Provide the [X, Y] coordinate of the cell's center where the given text is located.  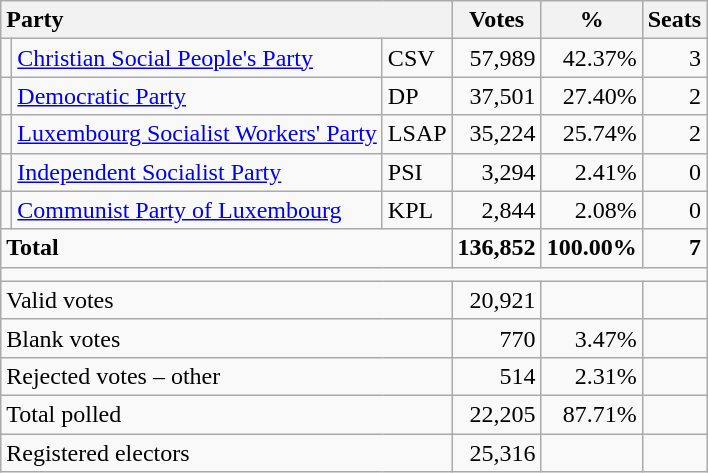
Seats [674, 20]
Communist Party of Luxembourg [198, 210]
Democratic Party [198, 96]
2,844 [496, 210]
CSV [417, 58]
% [592, 20]
Christian Social People's Party [198, 58]
7 [674, 248]
87.71% [592, 414]
42.37% [592, 58]
Votes [496, 20]
3.47% [592, 338]
25.74% [592, 134]
2.08% [592, 210]
22,205 [496, 414]
Luxembourg Socialist Workers' Party [198, 134]
2.31% [592, 376]
3 [674, 58]
Blank votes [226, 338]
2.41% [592, 172]
514 [496, 376]
Registered electors [226, 453]
25,316 [496, 453]
57,989 [496, 58]
Independent Socialist Party [198, 172]
3,294 [496, 172]
Valid votes [226, 300]
Total polled [226, 414]
LSAP [417, 134]
27.40% [592, 96]
37,501 [496, 96]
KPL [417, 210]
Party [226, 20]
Total [226, 248]
Rejected votes – other [226, 376]
DP [417, 96]
136,852 [496, 248]
770 [496, 338]
100.00% [592, 248]
35,224 [496, 134]
PSI [417, 172]
20,921 [496, 300]
